Return the [X, Y] coordinate for the center point of the cell that contains the specified text.  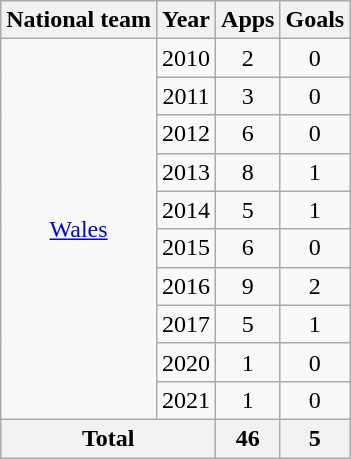
Total [108, 438]
2017 [186, 324]
8 [248, 172]
2010 [186, 58]
2021 [186, 400]
Goals [315, 20]
9 [248, 286]
Year [186, 20]
2013 [186, 172]
2014 [186, 210]
Apps [248, 20]
2016 [186, 286]
46 [248, 438]
2012 [186, 134]
2015 [186, 248]
2020 [186, 362]
National team [79, 20]
3 [248, 96]
Wales [79, 230]
2011 [186, 96]
